Identify which cell holds the provided text, then report its [X, Y] central coordinate. 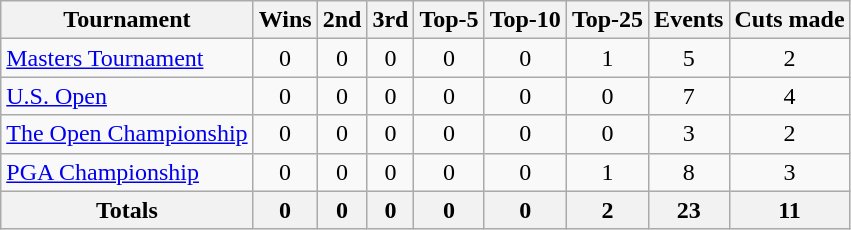
Top-25 [607, 20]
8 [689, 172]
3rd [390, 20]
7 [689, 96]
PGA Championship [127, 172]
Events [689, 20]
Wins [285, 20]
Totals [127, 210]
Masters Tournament [127, 58]
Cuts made [790, 20]
Top-10 [525, 20]
Tournament [127, 20]
23 [689, 210]
2nd [342, 20]
U.S. Open [127, 96]
Top-5 [449, 20]
4 [790, 96]
11 [790, 210]
5 [689, 58]
The Open Championship [127, 134]
